Locate the cell with the specified text and output its (x, y) center coordinate. 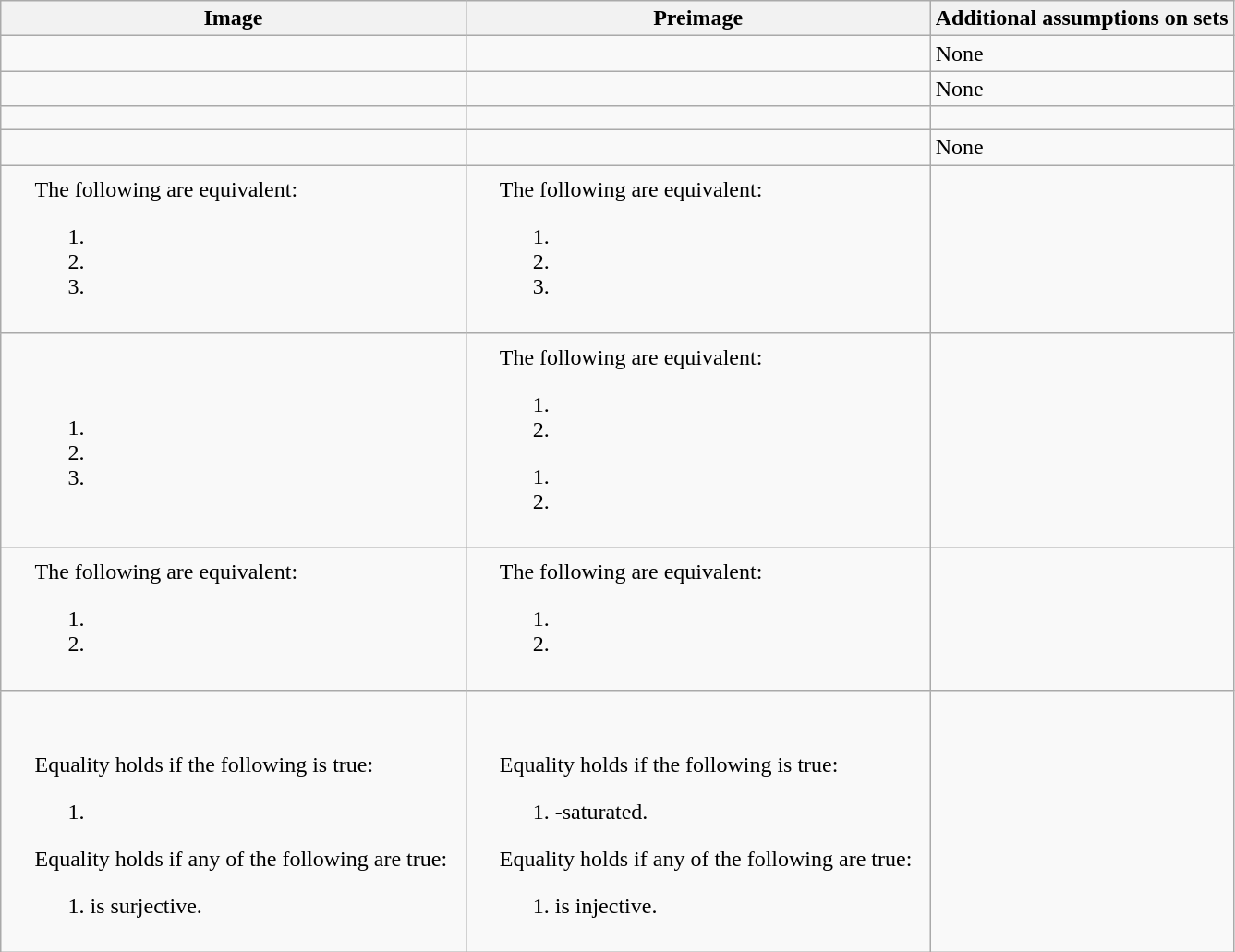
Equality holds if the following is true: Equality holds if any of the following are true: is surjective. (233, 821)
Additional assumptions on sets (1082, 18)
Preimage (698, 18)
Equality holds if the following is true: -saturated. Equality holds if any of the following are true: is injective. (698, 821)
Image (233, 18)
